Locate the cell with the specified text and output its (x, y) center coordinate. 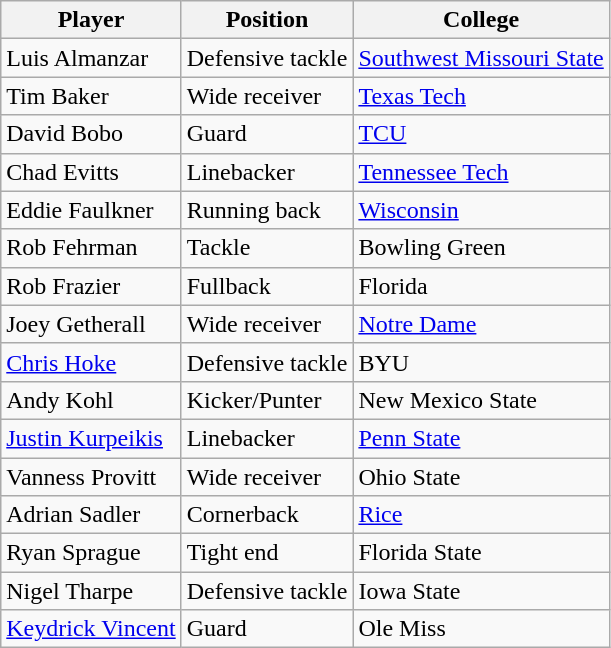
Justin Kurpeikis (91, 438)
Southwest Missouri State (481, 58)
Florida (481, 286)
David Bobo (91, 134)
Ryan Sprague (91, 553)
Luis Almanzar (91, 58)
Florida State (481, 553)
Tim Baker (91, 96)
Tackle (267, 248)
Texas Tech (481, 96)
Keydrick Vincent (91, 629)
Tight end (267, 553)
Joey Getherall (91, 324)
Running back (267, 210)
BYU (481, 362)
Andy Kohl (91, 400)
Eddie Faulkner (91, 210)
Cornerback (267, 515)
Nigel Tharpe (91, 591)
Position (267, 20)
Notre Dame (481, 324)
Rob Fehrman (91, 248)
Iowa State (481, 591)
Penn State (481, 438)
Ohio State (481, 477)
Chad Evitts (91, 172)
College (481, 20)
Wisconsin (481, 210)
TCU (481, 134)
Adrian Sadler (91, 515)
Kicker/Punter (267, 400)
Vanness Provitt (91, 477)
Ole Miss (481, 629)
Rice (481, 515)
Rob Frazier (91, 286)
New Mexico State (481, 400)
Fullback (267, 286)
Chris Hoke (91, 362)
Bowling Green (481, 248)
Player (91, 20)
Tennessee Tech (481, 172)
